Find where the given text appears and provide that cell's center as [X, Y] coordinate. 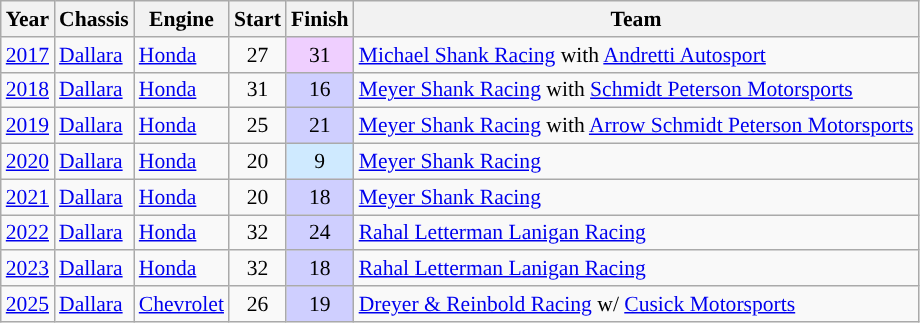
24 [320, 233]
Chevrolet [182, 304]
26 [258, 304]
2017 [28, 55]
Finish [320, 19]
27 [258, 55]
Michael Shank Racing with Andretti Autosport [636, 55]
Start [258, 19]
2020 [28, 162]
Team [636, 19]
2025 [28, 304]
2022 [28, 233]
Year [28, 19]
Chassis [94, 19]
2019 [28, 126]
2018 [28, 90]
Meyer Shank Racing with Schmidt Peterson Motorsports [636, 90]
19 [320, 304]
2021 [28, 197]
16 [320, 90]
21 [320, 126]
2023 [28, 269]
Engine [182, 19]
Meyer Shank Racing with Arrow Schmidt Peterson Motorsports [636, 126]
25 [258, 126]
Dreyer & Reinbold Racing w/ Cusick Motorsports [636, 304]
9 [320, 162]
